Pinpoint the cell where the given text exists, returning its (x, y) midpoint coordinate. 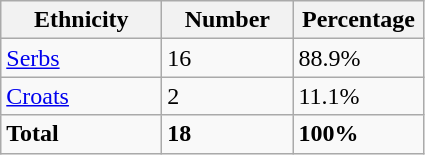
Serbs (82, 58)
Ethnicity (82, 20)
16 (228, 58)
Total (82, 134)
11.1% (358, 96)
88.9% (358, 58)
Percentage (358, 20)
Number (228, 20)
100% (358, 134)
2 (228, 96)
Croats (82, 96)
18 (228, 134)
